Find where the given text appears and provide that cell's center as [x, y] coordinate. 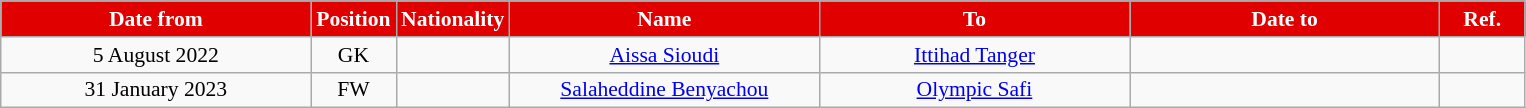
Ref. [1482, 19]
5 August 2022 [156, 55]
Position [354, 19]
FW [354, 90]
31 January 2023 [156, 90]
Aissa Sioudi [664, 55]
Salaheddine Benyachou [664, 90]
Olympic Safi [974, 90]
Name [664, 19]
GK [354, 55]
Ittihad Tanger [974, 55]
Date from [156, 19]
Nationality [452, 19]
To [974, 19]
Date to [1285, 19]
